Identify which cell holds the provided text, then report its [x, y] central coordinate. 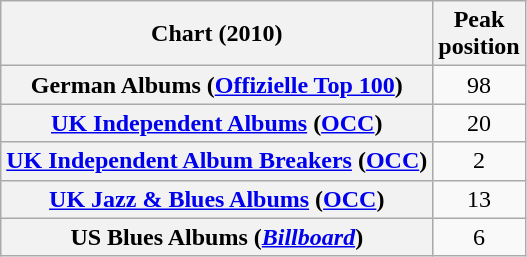
US Blues Albums (Billboard) [217, 237]
Chart (2010) [217, 34]
13 [479, 199]
UK Independent Album Breakers (OCC) [217, 161]
2 [479, 161]
UK Independent Albums (OCC) [217, 123]
UK Jazz & Blues Albums (OCC) [217, 199]
6 [479, 237]
98 [479, 85]
Peakposition [479, 34]
German Albums (Offizielle Top 100) [217, 85]
20 [479, 123]
